Detect which cell encompasses the target text, then output its [x, y] center coordinate. 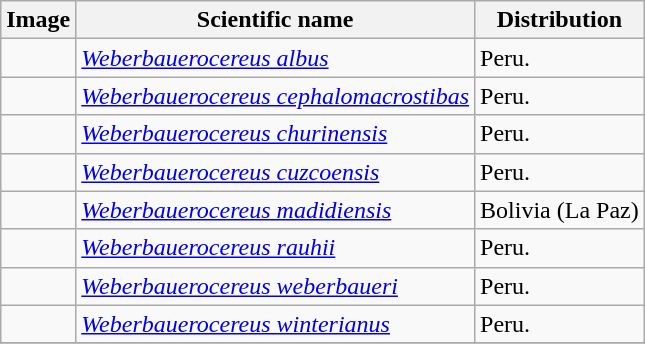
Distribution [560, 20]
Image [38, 20]
Scientific name [276, 20]
Weberbauerocereus churinensis [276, 134]
Weberbauerocereus cephalomacrostibas [276, 96]
Bolivia (La Paz) [560, 210]
Weberbauerocereus weberbaueri [276, 286]
Weberbauerocereus rauhii [276, 248]
Weberbauerocereus cuzcoensis [276, 172]
Weberbauerocereus madidiensis [276, 210]
Weberbauerocereus winterianus [276, 324]
Weberbauerocereus albus [276, 58]
